Locate the cell with the specified text and output its (x, y) center coordinate. 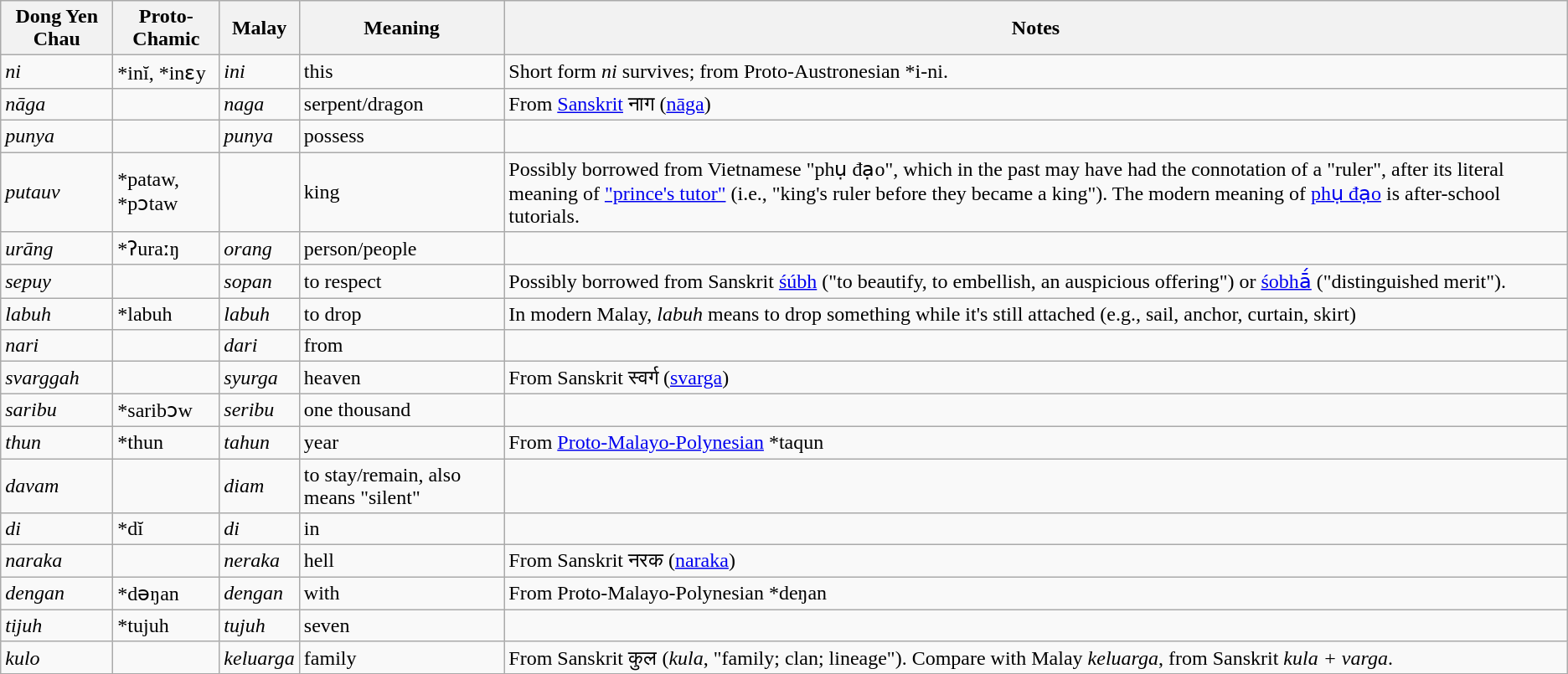
hell (401, 561)
neraka (260, 561)
seven (401, 625)
putauv (57, 193)
sopan (260, 281)
From Sanskrit स्वर्ग (svarga) (1035, 378)
year (401, 442)
*pataw,*pɔtaw (166, 193)
*dĭ (166, 529)
Malay (260, 28)
to respect (401, 281)
to stay/remain, also means "silent" (401, 486)
in (401, 529)
orang (260, 249)
heaven (401, 378)
king (401, 193)
*tujuh (166, 625)
Notes (1035, 28)
Dong Yen Chau (57, 28)
naraka (57, 561)
From Sanskrit नाग (nāga) (1035, 104)
person/people (401, 249)
nāga (57, 104)
from (401, 346)
From Proto-Malayo-Polynesian *taqun (1035, 442)
davam (57, 486)
From Sanskrit नरक (naraka) (1035, 561)
ini (260, 72)
possess (401, 136)
Proto-Chamic (166, 28)
tahun (260, 442)
to drop (401, 314)
*inĭ, *inɛy (166, 72)
keluarga (260, 657)
*labuh (166, 314)
diam (260, 486)
From Proto-Malayo-Polynesian *deŋan (1035, 594)
Short form ni survives; from Proto-Austronesian *i-ni. (1035, 72)
In modern Malay, labuh means to drop something while it's still attached (e.g., sail, anchor, curtain, skirt) (1035, 314)
*dəŋan (166, 594)
*ʔuraːŋ (166, 249)
Possibly borrowed from Sanskrit śúbh ("to beautify, to embellish, an auspicious offering") or śobhā́ ("distinguished merit"). (1035, 281)
saribu (57, 410)
svarggah (57, 378)
tijuh (57, 625)
family (401, 657)
seribu (260, 410)
syurga (260, 378)
*saribɔw (166, 410)
nari (57, 346)
serpent/dragon (401, 104)
*thun (166, 442)
naga (260, 104)
with (401, 594)
dari (260, 346)
sepuy (57, 281)
this (401, 72)
thun (57, 442)
From Sanskrit कुल (kula, "family; clan; lineage"). Compare with Malay keluarga, from Sanskrit kula + varga. (1035, 657)
tujuh (260, 625)
urāng (57, 249)
kulo (57, 657)
Meaning (401, 28)
one thousand (401, 410)
ni (57, 72)
